Output the [X, Y] coordinate of the center of the cell containing the given text.  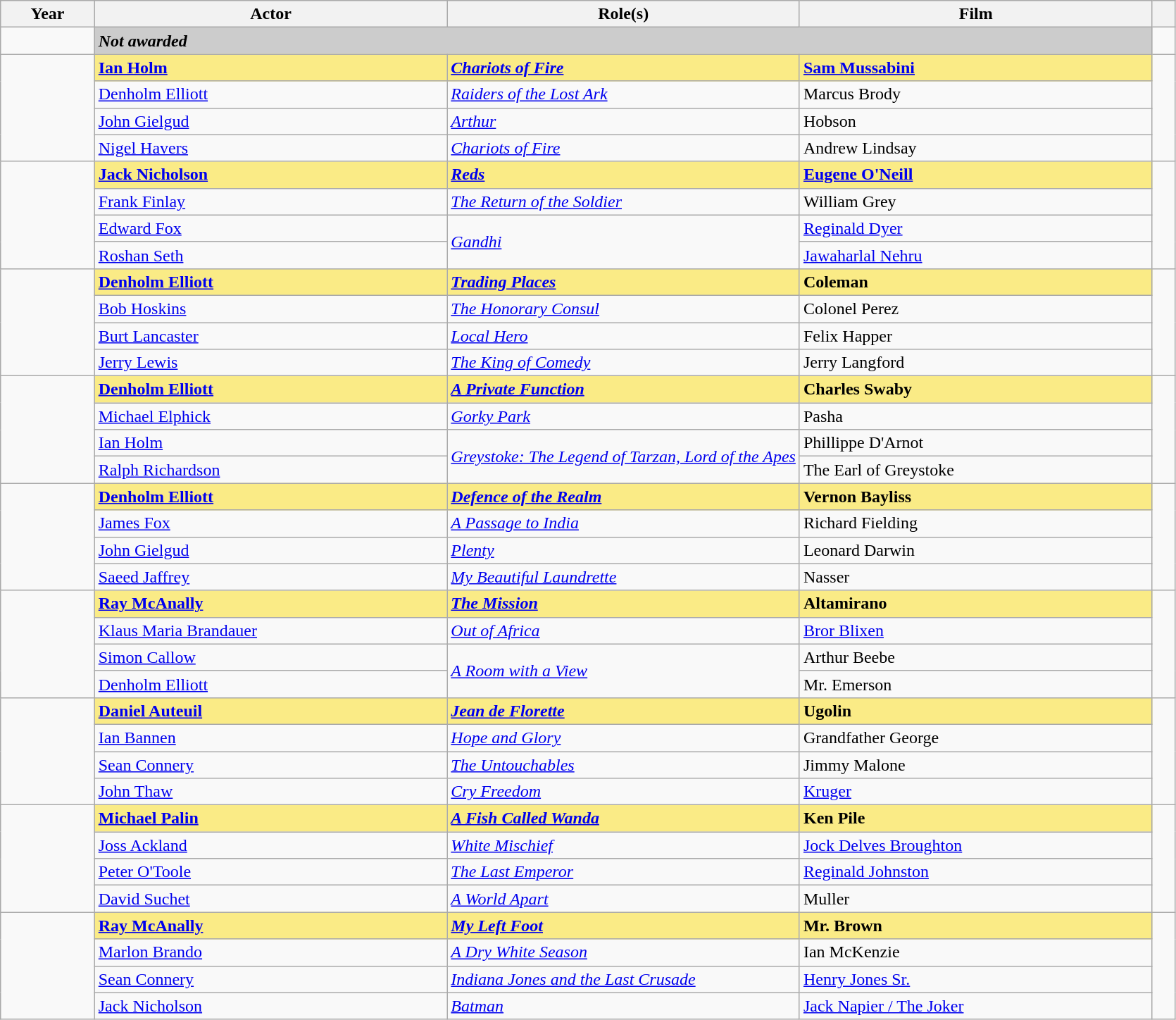
James Fox [270, 523]
Not awarded [623, 41]
Saeed Jaffrey [270, 577]
Jerry Langford [976, 363]
Michael Palin [270, 819]
A Room with a View [624, 671]
Indiana Jones and the Last Crusade [624, 979]
Ralph Richardson [270, 470]
David Suchet [270, 899]
Year [48, 14]
Nasser [976, 577]
Richard Fielding [976, 523]
Mr. Emerson [976, 684]
Roshan Seth [270, 255]
William Grey [976, 201]
Altamirano [976, 604]
Film [976, 14]
Reginald Johnston [976, 872]
Jimmy Malone [976, 764]
Reds [624, 175]
Muller [976, 899]
The Mission [624, 604]
Ken Pile [976, 819]
My Left Foot [624, 926]
The Return of the Soldier [624, 201]
Hope and Glory [624, 738]
Hobson [976, 121]
Coleman [976, 282]
A Passage to India [624, 523]
A Private Function [624, 390]
Jean de Florette [624, 711]
John Thaw [270, 792]
Vernon Bayliss [976, 497]
A Dry White Season [624, 952]
Trading Places [624, 282]
Cry Freedom [624, 792]
Actor [270, 14]
Pasha [976, 416]
Colonel Perez [976, 309]
Batman [624, 1006]
My Beautiful Laundrette [624, 577]
Ian Bannen [270, 738]
A World Apart [624, 899]
Gorky Park [624, 416]
Gandhi [624, 242]
Sam Mussabini [976, 68]
Arthur Beebe [976, 657]
Joss Ackland [270, 845]
Jock Delves Broughton [976, 845]
Burt Lancaster [270, 336]
The King of Comedy [624, 363]
Role(s) [624, 14]
Daniel Auteuil [270, 711]
The Honorary Consul [624, 309]
The Untouchables [624, 764]
Ugolin [976, 711]
Charles Swaby [976, 390]
Phillippe D'Arnot [976, 443]
Peter O'Toole [270, 872]
Kruger [976, 792]
Mr. Brown [976, 926]
Felix Happer [976, 336]
The Last Emperor [624, 872]
Henry Jones Sr. [976, 979]
Greystoke: The Legend of Tarzan, Lord of the Apes [624, 456]
White Mischief [624, 845]
Edward Fox [270, 228]
Leonard Darwin [976, 550]
Jack Napier / The Joker [976, 1006]
Reginald Dyer [976, 228]
A Fish Called Wanda [624, 819]
Nigel Havers [270, 148]
Raiders of the Lost Ark [624, 94]
Plenty [624, 550]
Eugene O'Neill [976, 175]
Bob Hoskins [270, 309]
Marcus Brody [976, 94]
Jawaharlal Nehru [976, 255]
Simon Callow [270, 657]
Bror Blixen [976, 630]
Local Hero [624, 336]
Arthur [624, 121]
Out of Africa [624, 630]
Michael Elphick [270, 416]
Marlon Brando [270, 952]
The Earl of Greystoke [976, 470]
Klaus Maria Brandauer [270, 630]
Andrew Lindsay [976, 148]
Defence of the Realm [624, 497]
Jerry Lewis [270, 363]
Frank Finlay [270, 201]
Ian McKenzie [976, 952]
Grandfather George [976, 738]
